Identify which cell holds the provided text, then report its [x, y] central coordinate. 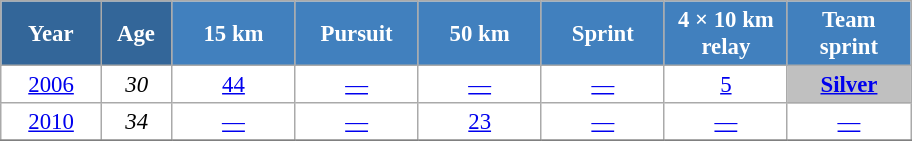
Team sprint [848, 34]
4 × 10 km relay [726, 34]
2010 [52, 122]
Pursuit [356, 34]
Year [52, 34]
30 [136, 85]
50 km [480, 34]
5 [726, 85]
23 [480, 122]
15 km [234, 34]
44 [234, 85]
Age [136, 34]
Silver [848, 85]
Sprint [602, 34]
2006 [52, 85]
34 [136, 122]
